Capture the cell that displays the provided text and extract its (X, Y) central coordinate. 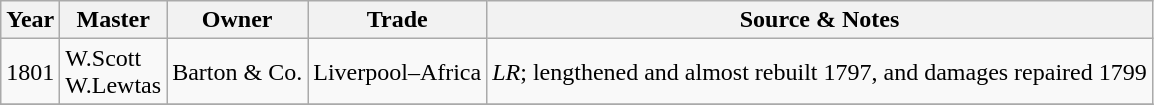
W.ScottW.Lewtas (114, 72)
LR; lengthened and almost rebuilt 1797, and damages repaired 1799 (820, 72)
Trade (398, 20)
1801 (30, 72)
Owner (238, 20)
Master (114, 20)
Source & Notes (820, 20)
Barton & Co. (238, 72)
Liverpool–Africa (398, 72)
Year (30, 20)
